Extract the [X, Y] coordinate from the center of the cell holding the provided text.  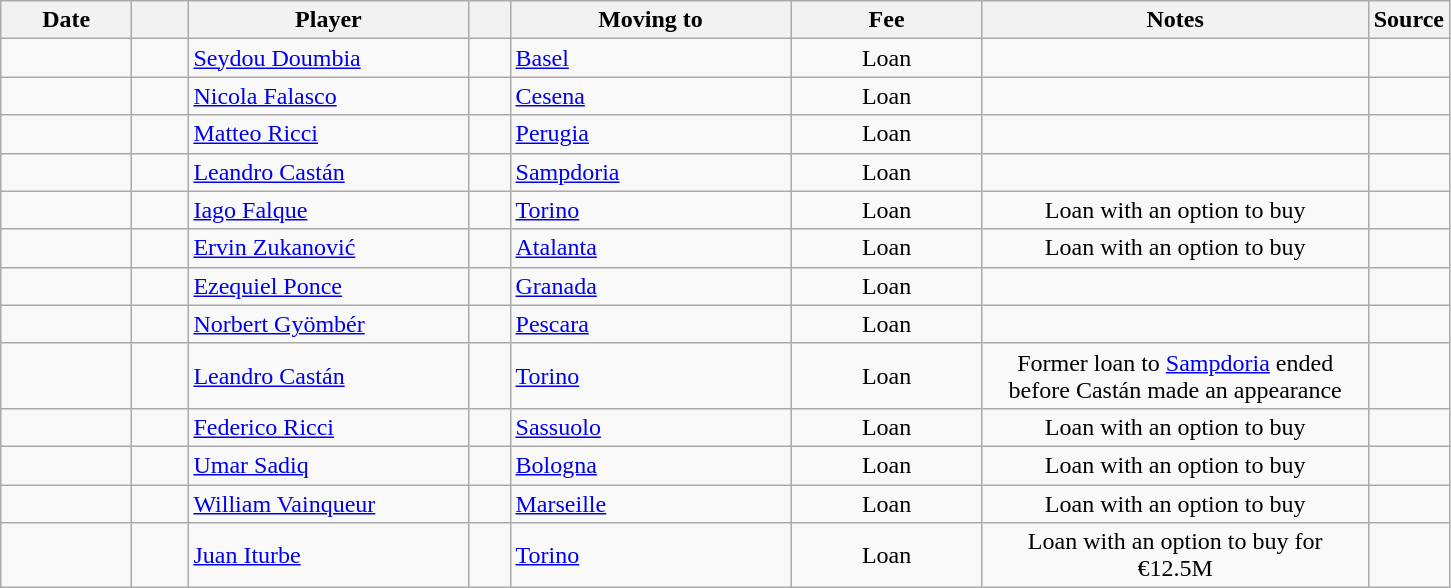
Source [1408, 20]
Notes [1175, 20]
Bologna [650, 465]
Norbert Gyömbér [328, 324]
Cesena [650, 96]
Juan Iturbe [328, 556]
Matteo Ricci [328, 134]
Date [66, 20]
Umar Sadiq [328, 465]
Moving to [650, 20]
Player [328, 20]
Iago Falque [328, 210]
Basel [650, 58]
Former loan to Sampdoria ended before Castán made an appearance [1175, 376]
Ezequiel Ponce [328, 286]
Marseille [650, 503]
Nicola Falasco [328, 96]
Ervin Zukanović [328, 248]
Sassuolo [650, 427]
Pescara [650, 324]
Fee [886, 20]
Seydou Doumbia [328, 58]
Federico Ricci [328, 427]
Loan with an option to buy for €12.5M [1175, 556]
Granada [650, 286]
William Vainqueur [328, 503]
Perugia [650, 134]
Sampdoria [650, 172]
Atalanta [650, 248]
